Pinpoint the cell where the given text exists, returning its (x, y) midpoint coordinate. 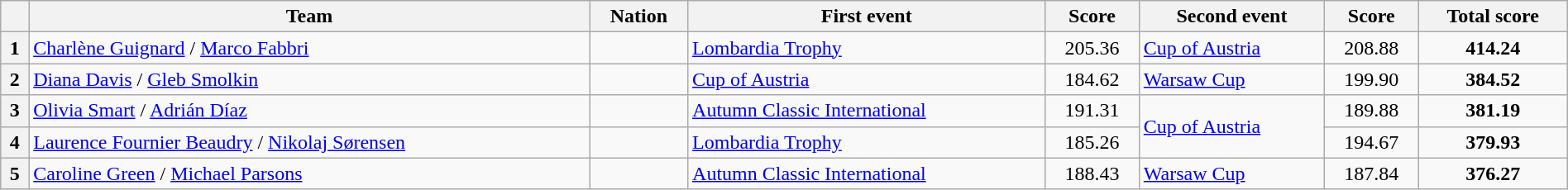
Caroline Green / Michael Parsons (309, 173)
Team (309, 17)
194.67 (1371, 142)
384.52 (1493, 79)
376.27 (1493, 173)
Nation (638, 17)
199.90 (1371, 79)
188.43 (1092, 173)
Olivia Smart / Adrián Díaz (309, 111)
185.26 (1092, 142)
381.19 (1493, 111)
379.93 (1493, 142)
First event (867, 17)
Laurence Fournier Beaudry / Nikolaj Sørensen (309, 142)
Total score (1493, 17)
187.84 (1371, 173)
414.24 (1493, 48)
3 (15, 111)
Diana Davis / Gleb Smolkin (309, 79)
Charlène Guignard / Marco Fabbri (309, 48)
1 (15, 48)
2 (15, 79)
Second event (1231, 17)
184.62 (1092, 79)
189.88 (1371, 111)
191.31 (1092, 111)
5 (15, 173)
205.36 (1092, 48)
4 (15, 142)
208.88 (1371, 48)
